Determine the [x, y] coordinate at the center of the cell enclosing the given text.  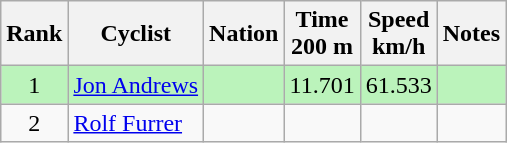
1 [34, 85]
Rank [34, 34]
Notes [471, 34]
2 [34, 123]
61.533 [398, 85]
11.701 [322, 85]
Rolf Furrer [136, 123]
Speedkm/h [398, 34]
Nation [244, 34]
Time200 m [322, 34]
Cyclist [136, 34]
Jon Andrews [136, 85]
